Pinpoint the cell where the given text exists, returning its [x, y] midpoint coordinate. 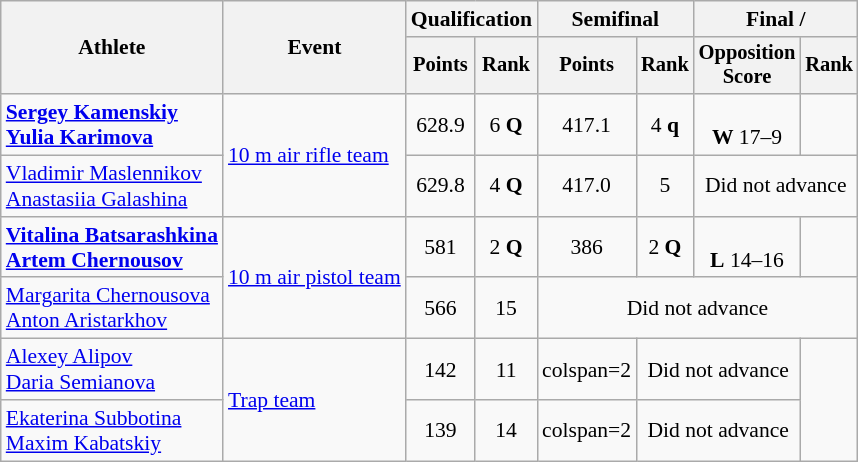
Ekaterina SubbotinaMaxim Kabatskiy [112, 430]
Margarita ChernousovaAnton Aristarkhov [112, 308]
14 [506, 430]
Final / [776, 19]
Sergey KamenskiyYulia Karimova [112, 124]
Qualification [472, 19]
5 [665, 186]
Trap team [314, 400]
L 14–16 [748, 248]
Vitalina BatsarashkinaArtem Chernousov [112, 248]
Event [314, 48]
4 Q [506, 186]
W 17–9 [748, 124]
10 m air rifle team [314, 155]
Vladimir MaslennikovAnastasiia Galashina [112, 186]
4 q [665, 124]
417.1 [586, 124]
628.9 [440, 124]
142 [440, 370]
139 [440, 430]
566 [440, 308]
11 [506, 370]
OppositionScore [748, 66]
10 m air pistol team [314, 278]
Semifinal [616, 19]
629.8 [440, 186]
Athlete [112, 48]
Alexey AlipovDaria Semianova [112, 370]
386 [586, 248]
417.0 [586, 186]
6 Q [506, 124]
15 [506, 308]
581 [440, 248]
